Pinpoint the cell where the given text exists, returning its [x, y] midpoint coordinate. 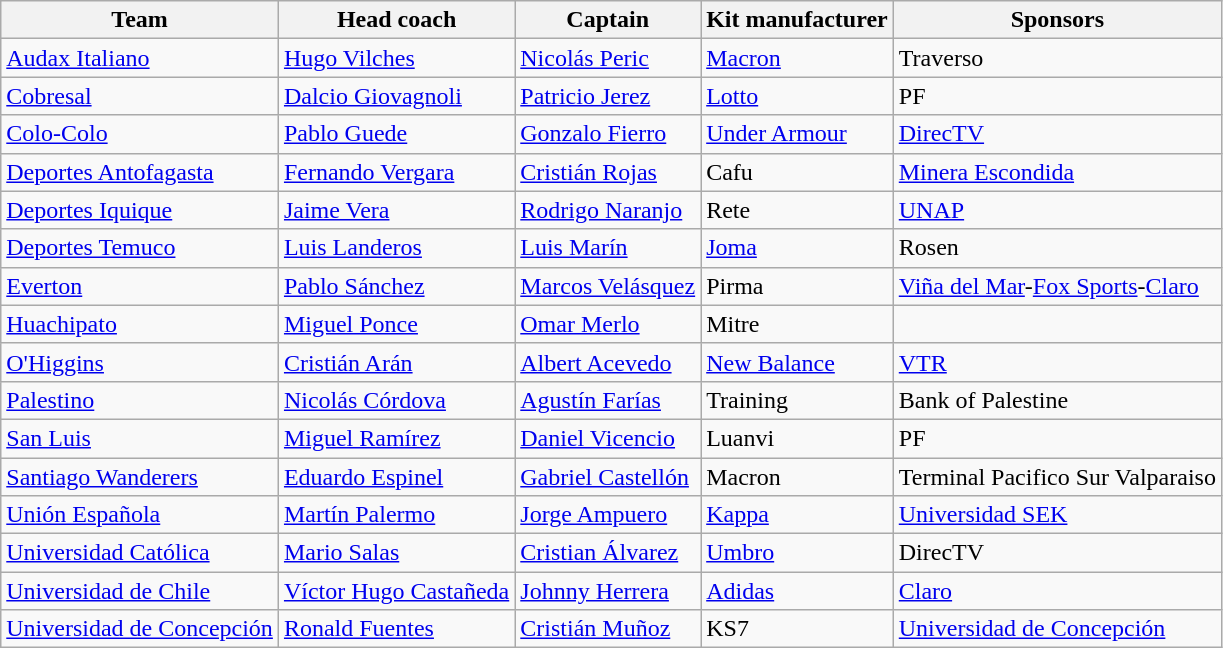
Deportes Iquique [140, 210]
Cafu [798, 172]
Luis Marín [608, 248]
Team [140, 20]
Huachipato [140, 324]
Cristián Rojas [608, 172]
Daniel Vicencio [608, 438]
Jaime Vera [396, 210]
Cristian Álvarez [608, 553]
Santiago Wanderers [140, 477]
Víctor Hugo Castañeda [396, 591]
Kappa [798, 515]
Pirma [798, 286]
Minera Escondida [1057, 172]
Cristián Muñoz [608, 629]
Viña del Mar-Fox Sports-Claro [1057, 286]
Marcos Velásquez [608, 286]
Miguel Ponce [396, 324]
Traverso [1057, 58]
Pablo Guede [396, 134]
Nicolás Peric [608, 58]
Palestino [140, 400]
Terminal Pacifico Sur Valparaiso [1057, 477]
Deportes Temuco [140, 248]
Kit manufacturer [798, 20]
Fernando Vergara [396, 172]
Johnny Herrera [608, 591]
Hugo Vilches [396, 58]
San Luis [140, 438]
Omar Merlo [608, 324]
Under Armour [798, 134]
VTR [1057, 362]
Gabriel Castellón [608, 477]
Colo-Colo [140, 134]
KS7 [798, 629]
Gonzalo Fierro [608, 134]
Eduardo Espinel [396, 477]
Patricio Jerez [608, 96]
Everton [140, 286]
Sponsors [1057, 20]
Miguel Ramírez [396, 438]
Deportes Antofagasta [140, 172]
Captain [608, 20]
Luanvi [798, 438]
Head coach [396, 20]
Nicolás Córdova [396, 400]
Universidad SEK [1057, 515]
Agustín Farías [608, 400]
Joma [798, 248]
Cobresal [140, 96]
O'Higgins [140, 362]
Rosen [1057, 248]
New Balance [798, 362]
Dalcio Giovagnoli [396, 96]
Audax Italiano [140, 58]
Rete [798, 210]
Claro [1057, 591]
Mitre [798, 324]
Universidad de Chile [140, 591]
Pablo Sánchez [396, 286]
Ronald Fuentes [396, 629]
Cristián Arán [396, 362]
UNAP [1057, 210]
Albert Acevedo [608, 362]
Unión Española [140, 515]
Rodrigo Naranjo [608, 210]
Universidad Católica [140, 553]
Luis Landeros [396, 248]
Mario Salas [396, 553]
Bank of Palestine [1057, 400]
Training [798, 400]
Adidas [798, 591]
Jorge Ampuero [608, 515]
Martín Palermo [396, 515]
Umbro [798, 553]
Lotto [798, 96]
